Capture the cell that displays the provided text and extract its [X, Y] central coordinate. 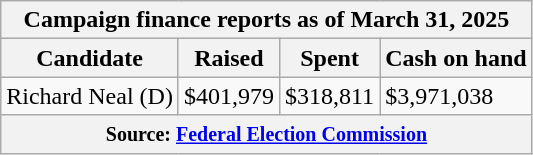
Spent [329, 58]
$3,971,038 [456, 96]
Raised [228, 58]
Cash on hand [456, 58]
Campaign finance reports as of March 31, 2025 [266, 20]
Source: Federal Election Commission [266, 134]
$318,811 [329, 96]
Richard Neal (D) [90, 96]
$401,979 [228, 96]
Candidate [90, 58]
